Extract the [x, y] coordinate from the center of the cell holding the provided text.  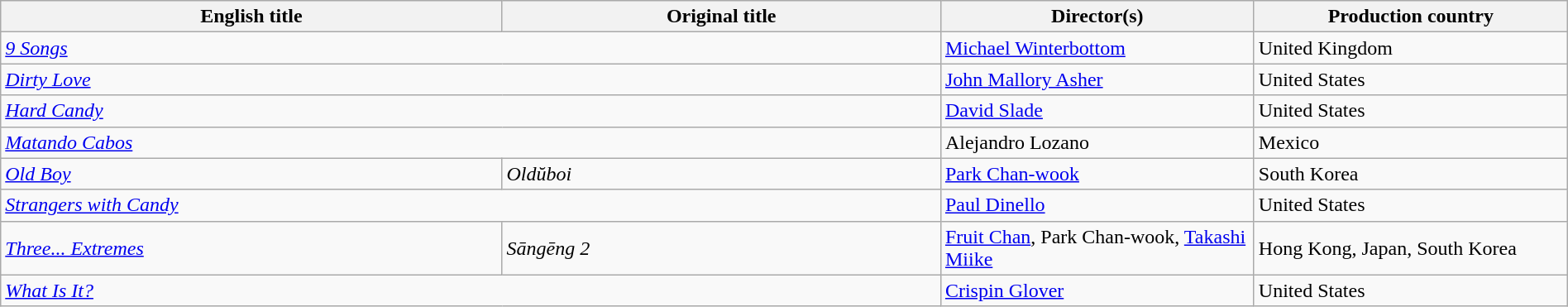
English title [251, 17]
Paul Dinello [1097, 205]
South Korea [1411, 174]
Director(s) [1097, 17]
Fruit Chan, Park Chan-wook, Takashi Miike [1097, 248]
Three... Extremes [251, 248]
David Slade [1097, 111]
Matando Cabos [471, 142]
Strangers with Candy [471, 205]
Dirty Love [471, 79]
9 Songs [471, 48]
Alejandro Lozano [1097, 142]
John Mallory Asher [1097, 79]
Production country [1411, 17]
Michael Winterbottom [1097, 48]
United Kingdom [1411, 48]
What Is It? [471, 290]
Park Chan-wook [1097, 174]
Original title [721, 17]
Hong Kong, Japan, South Korea [1411, 248]
Crispin Glover [1097, 290]
Old Boy [251, 174]
Sāngēng 2 [721, 248]
Hard Candy [471, 111]
Mexico [1411, 142]
Oldŭboi [721, 174]
